Extract the [X, Y] coordinate from the center of the cell holding the provided text.  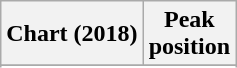
Peakposition [189, 34]
Chart (2018) [72, 34]
